For the text-containing cell, return its midpoint in [X, Y] coordinate format. 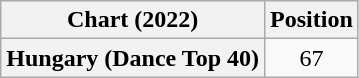
Hungary (Dance Top 40) [133, 58]
Chart (2022) [133, 20]
67 [312, 58]
Position [312, 20]
